Identify which cell holds the provided text, then report its [X, Y] central coordinate. 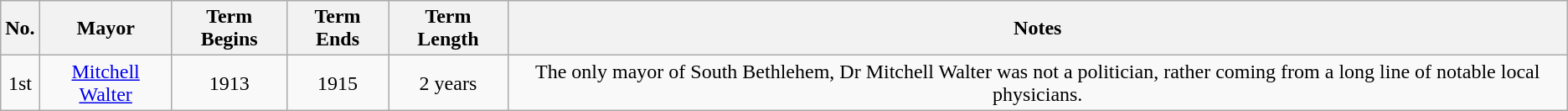
Mayor [106, 29]
1913 [230, 82]
2 years [449, 82]
The only mayor of South Bethlehem, Dr Mitchell Walter was not a politician, rather coming from a long line of notable local physicians. [1037, 82]
1st [20, 82]
Mitchell Walter [106, 82]
Term Begins [230, 29]
Notes [1037, 29]
1915 [337, 82]
No. [20, 29]
Term Ends [337, 29]
Term Length [449, 29]
